Locate the cell with the specified text and output its [X, Y] center coordinate. 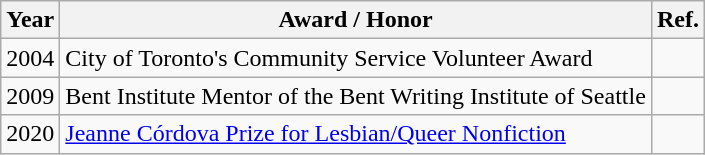
Jeanne Córdova Prize for Lesbian/Queer Nonfiction [356, 134]
2020 [30, 134]
2004 [30, 58]
Year [30, 20]
2009 [30, 96]
City of Toronto's Community Service Volunteer Award [356, 58]
Ref. [678, 20]
Bent Institute Mentor of the Bent Writing Institute of Seattle [356, 96]
Award / Honor [356, 20]
